From the cell containing the given text, extract its center point as (x, y) coordinate. 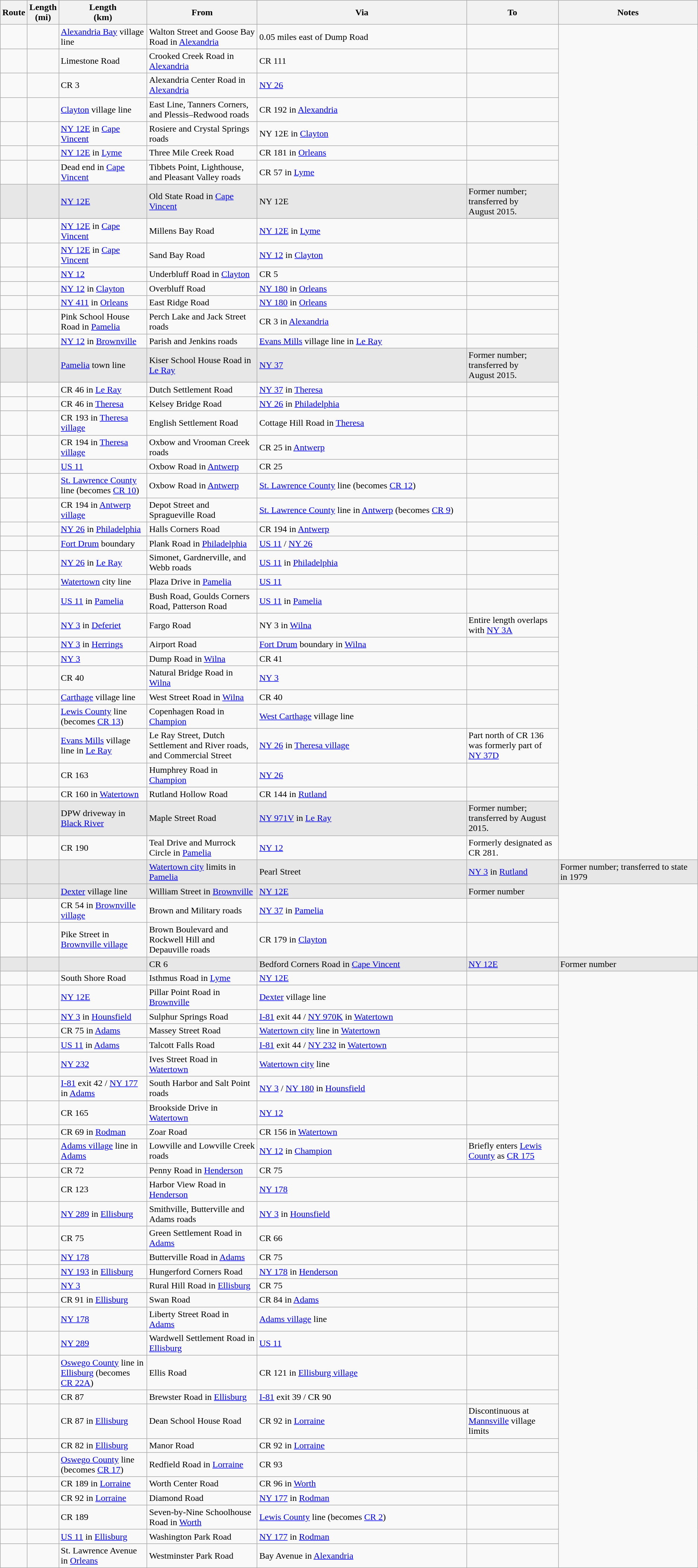
Sulphur Springs Road (202, 1017)
Lewis County line (becomes CR 13) (103, 717)
Fort Drum boundary (103, 543)
Depot Street and Spragueville Road (202, 510)
Carthage village line (103, 697)
NY 37 in Pamelia (362, 910)
Fargo Road (202, 626)
Wardwell Settlement Road in Ellisburg (202, 1344)
Airport Road (202, 645)
William Street in Brownville (202, 891)
Bay Avenue in Alexandria (362, 1555)
Millens Bay Road (202, 230)
0.05 miles east of Dump Road (362, 37)
Swan Road (202, 1300)
Massey Street Road (202, 1031)
To (512, 13)
Discontinuous at Mannsville village limits (512, 1421)
Old State Road in Cape Vincent (202, 201)
Via (362, 13)
CR 25 in Antwerp (362, 447)
Dead end in Cape Vincent (103, 172)
Hungerford Corners Road (202, 1272)
CR 189 in Lorraine (103, 1484)
Kiser School House Road in Le Ray (202, 365)
US 11 in Ellisburg (103, 1536)
CR 54 in Brownville village (103, 910)
Underbluff Road in Clayton (202, 274)
CR 181 in Orleans (362, 153)
St. Lawrence County line (becomes CR 10) (103, 485)
NY 26 in Le Ray (103, 562)
Clayton village line (103, 110)
Seven-by-Nine Schoolhouse Road in Worth (202, 1517)
NY 12 in Champion (362, 1151)
Route (14, 13)
CR 5 (362, 274)
NY 289 (103, 1344)
Pink School House Road in Pamelia (103, 322)
Worth Center Road (202, 1484)
Brewster Road in Ellisburg (202, 1397)
Oswego County line (becomes CR 17) (103, 1464)
CR 6 (202, 964)
CR 25 (362, 466)
Plank Road in Philadelphia (202, 543)
Oswego County line in Ellisburg (becomes CR 22A) (103, 1373)
Adams village line in Adams (103, 1151)
CR 163 (103, 775)
CR 91 in Ellisburg (103, 1300)
Le Ray Street, Dutch Settlement and River roads, and Commercial Street (202, 746)
Crooked Creek Road in Alexandria (202, 61)
Brown Boulevard and Rockwell Hill and Depauville roads (202, 939)
Redfield Road in Lorraine (202, 1464)
Pike Street in Brownville village (103, 939)
Kelsey Bridge Road (202, 404)
Rosiere and Crystal Springs roads (202, 133)
Lowville and Lowville Creek roads (202, 1151)
Brookside Drive in Watertown (202, 1112)
Lewis County line (becomes CR 2) (362, 1517)
Part north of CR 136 was formerly part of NY 37D (512, 746)
Simonet, Gardnerville, and Webb roads (202, 562)
Dutch Settlement Road (202, 390)
Natural Bridge Road in Wilna (202, 678)
CR 72 (103, 1170)
Length(km) (103, 13)
East Line, Tanners Corners, and Plessis–Redwood roads (202, 110)
Isthmus Road in Lyme (202, 978)
Brown and Military roads (202, 910)
Length(mi) (43, 13)
CR 194 in Theresa village (103, 447)
NY 232 (103, 1064)
Perch Lake and Jack Street roads (202, 322)
Ellis Road (202, 1373)
Dump Road in Wilna (202, 659)
Washington Park Road (202, 1536)
Zoar Road (202, 1132)
CR 87 in Ellisburg (103, 1421)
I-81 exit 39 / CR 90 (362, 1397)
CR 121 in Ellisburg village (362, 1373)
CR 66 (362, 1238)
CR 69 in Rodman (103, 1132)
Manor Road (202, 1445)
St. Lawrence Avenue in Orleans (103, 1555)
CR 111 (362, 61)
Green Settlement Road in Adams (202, 1238)
NY 971V in Le Ray (362, 818)
Rural Hill Road in Ellisburg (202, 1286)
St. Lawrence County line in Antwerp (becomes CR 9) (362, 510)
Rutland Hollow Road (202, 794)
CR 3 (103, 85)
CR 3 in Alexandria (362, 322)
Former number; transferred to state in 1979 (628, 872)
Pamelia town line (103, 365)
Diamond Road (202, 1498)
CR 160 in Watertown (103, 794)
CR 57 in Lyme (362, 172)
West Carthage village line (362, 717)
CR 46 in Le Ray (103, 390)
Halls Corners Road (202, 529)
Ives Street Road in Watertown (202, 1064)
Harbor View Road in Henderson (202, 1189)
NY 12 in Brownville (103, 341)
CR 144 in Rutland (362, 794)
South Shore Road (103, 978)
US 11 in Philadelphia (362, 562)
NY 37 (362, 365)
Talcott Falls Road (202, 1045)
Notes (628, 13)
CR 96 in Worth (362, 1484)
US 11 in Adams (103, 1045)
NY 193 in Ellisburg (103, 1272)
St. Lawrence County line (becomes CR 12) (362, 485)
US 11 / NY 26 (362, 543)
CR 82 in Ellisburg (103, 1445)
English Settlement Road (202, 423)
Formerly designated as CR 281. (512, 848)
NY 3 in Deferiet (103, 626)
CR 165 (103, 1112)
NY 411 in Orleans (103, 303)
CR 123 (103, 1189)
NY 3 in Herrings (103, 645)
NY 3 in Rutland (512, 872)
CR 75 in Adams (103, 1031)
Adams village line (362, 1319)
CR 189 (103, 1517)
Watertown city line in Watertown (362, 1031)
NY 37 in Theresa (362, 390)
I-81 exit 44 / NY 970K in Watertown (362, 1017)
DPW driveway in Black River (103, 818)
Pearl Street (362, 872)
Bedford Corners Road in Cape Vincent (362, 964)
Fort Drum boundary in Wilna (362, 645)
CR 194 in Antwerp (362, 529)
Overbluff Road (202, 288)
Parish and Jenkins roads (202, 341)
Penny Road in Henderson (202, 1170)
Briefly enters Lewis County as CR 175 (512, 1151)
Bush Road, Goulds Corners Road, Patterson Road (202, 601)
CR 46 in Theresa (103, 404)
NY 12E in Clayton (362, 133)
Butterville Road in Adams (202, 1257)
Three Mile Creek Road (202, 153)
Oxbow and Vrooman Creek roads (202, 447)
Sand Bay Road (202, 255)
Teal Drive and Murrock Circle in Pamelia (202, 848)
CR 156 in Watertown (362, 1132)
Westminster Park Road (202, 1555)
Humphrey Road in Champion (202, 775)
Alexandria Bay village line (103, 37)
Pillar Point Road in Brownville (202, 998)
Tibbets Point, Lighthouse, and Pleasant Valley roads (202, 172)
CR 192 in Alexandria (362, 110)
NY 178 in Henderson (362, 1272)
Walton Street and Goose Bay Road in Alexandria (202, 37)
NY 3 in Wilna (362, 626)
CR 41 (362, 659)
East Ridge Road (202, 303)
CR 194 in Antwerp village (103, 510)
Alexandria Center Road in Alexandria (202, 85)
Maple Street Road (202, 818)
NY 3 / NY 180 in Hounsfield (362, 1089)
From (202, 13)
Cottage Hill Road in Theresa (362, 423)
Dean School House Road (202, 1421)
Copenhagen Road in Champion (202, 717)
NY 26 in Theresa village (362, 746)
Liberty Street Road in Adams (202, 1319)
Limestone Road (103, 61)
Watertown city limits in Pamelia (202, 872)
CR 193 in Theresa village (103, 423)
West Street Road in Wilna (202, 697)
NY 289 in Ellisburg (103, 1214)
CR 179 in Clayton (362, 939)
I-81 exit 44 / NY 232 in Watertown (362, 1045)
South Harbor and Salt Point roads (202, 1089)
Entire length overlaps with NY 3A (512, 626)
CR 84 in Adams (362, 1300)
CR 93 (362, 1464)
I-81 exit 42 / NY 177 in Adams (103, 1089)
CR 190 (103, 848)
Smithville, Butterville and Adams roads (202, 1214)
CR 87 (103, 1397)
Plaza Drive in Pamelia (202, 582)
